Search for the cell housing the specified text and yield its [X, Y] center coordinate. 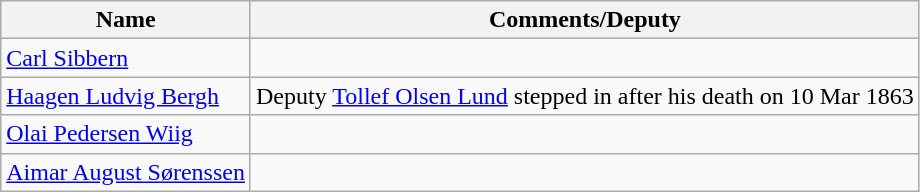
Olai Pedersen Wiig [126, 134]
Deputy Tollef Olsen Lund stepped in after his death on 10 Mar 1863 [584, 96]
Carl Sibbern [126, 58]
Aimar August Sørenssen [126, 172]
Comments/Deputy [584, 20]
Haagen Ludvig Bergh [126, 96]
Name [126, 20]
